Provide the (x, y) coordinate of the cell's center where the given text is located.  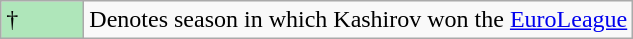
Denotes season in which Kashirov won the EuroLeague (358, 20)
† (42, 20)
